Output the (x, y) coordinate of the center of the cell containing the given text.  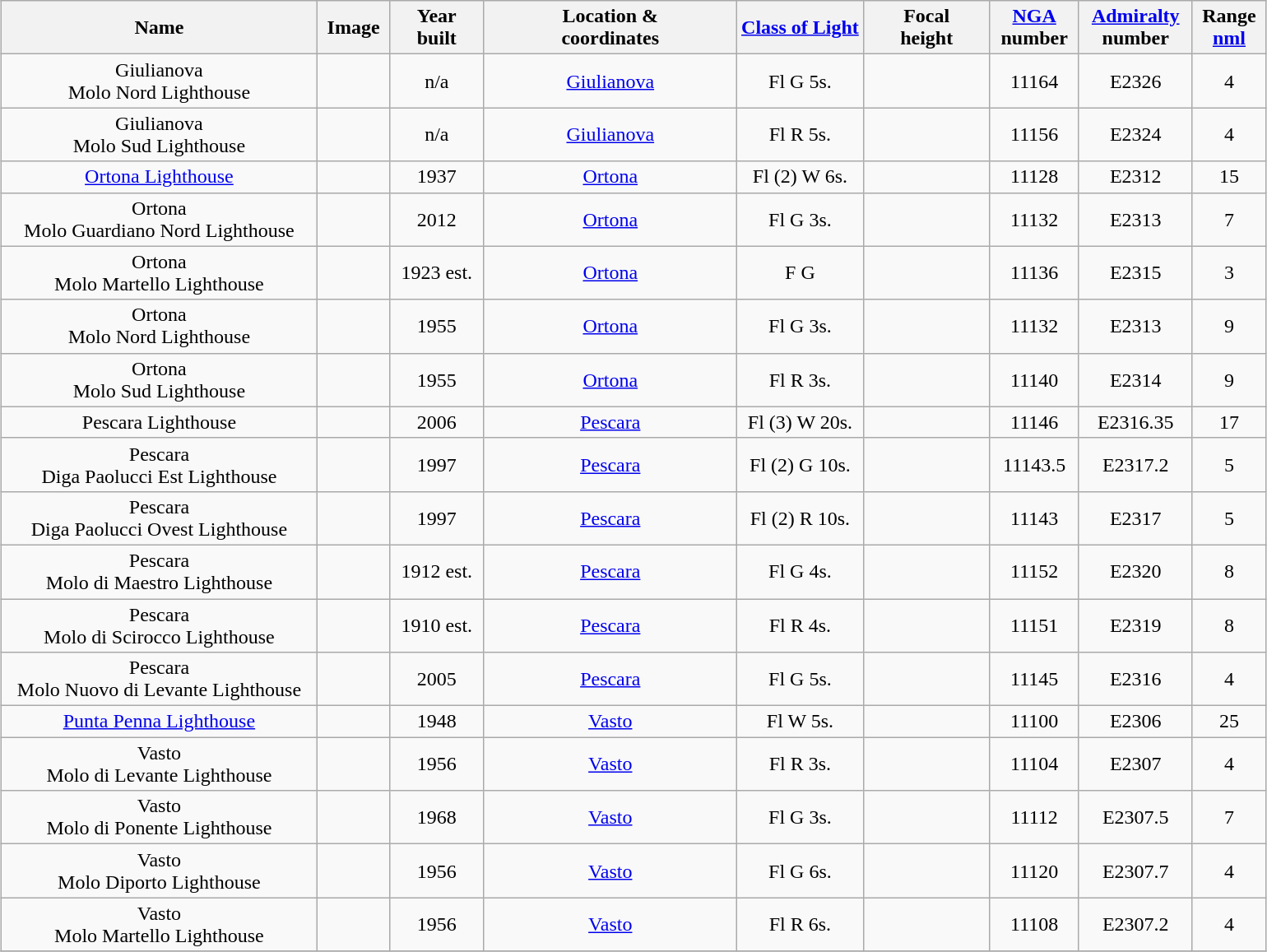
Fl G 4s. (801, 571)
1937 (437, 177)
1948 (437, 722)
E2326 (1135, 81)
11120 (1034, 871)
Ortona Lighthouse (159, 177)
2012 (437, 219)
Fl (2) W 6s. (801, 177)
11146 (1034, 422)
Fl W 5s. (801, 722)
1912 est. (437, 571)
E2324 (1135, 135)
11151 (1034, 625)
Fl R 4s. (801, 625)
11100 (1034, 722)
Vasto Molo di Levante Lighthouse (159, 764)
Focalheight (926, 28)
E2319 (1135, 625)
E2314 (1135, 380)
Admiraltynumber (1135, 28)
3 (1229, 273)
Giulianova Molo Sud Lighthouse (159, 135)
NGAnumber (1034, 28)
E2307.5 (1135, 818)
Ortona Molo Sud Lighthouse (159, 380)
Pescara Molo di Scirocco Lighthouse (159, 625)
11156 (1034, 135)
11152 (1034, 571)
E2307.2 (1135, 925)
Pescara Diga Paolucci Ovest Lighthouse (159, 518)
F G (801, 273)
Name (159, 28)
11164 (1034, 81)
GiulianovaMolo Nord Lighthouse (159, 81)
11112 (1034, 818)
Image (354, 28)
E2312 (1135, 177)
1968 (437, 818)
Fl R 6s. (801, 925)
1923 est. (437, 273)
2005 (437, 680)
Ortona Molo Nord Lighthouse (159, 326)
Ortona Molo Martello Lighthouse (159, 273)
Pescara Molo di Maestro Lighthouse (159, 571)
E2315 (1135, 273)
Fl (2) G 10s. (801, 464)
Pescara Lighthouse (159, 422)
Yearbuilt (437, 28)
17 (1229, 422)
11145 (1034, 680)
Vasto Molo di Ponente Lighthouse (159, 818)
E2307.7 (1135, 871)
Punta Penna Lighthouse (159, 722)
Fl G 6s. (801, 871)
E2320 (1135, 571)
11104 (1034, 764)
11108 (1034, 925)
25 (1229, 722)
Vasto Molo Diporto Lighthouse (159, 871)
Vasto Molo Martello Lighthouse (159, 925)
11136 (1034, 273)
E2316.35 (1135, 422)
1910 est. (437, 625)
E2317.2 (1135, 464)
11143.5 (1034, 464)
Fl R 5s. (801, 135)
Ortona Molo Guardiano Nord Lighthouse (159, 219)
Fl (2) R 10s. (801, 518)
15 (1229, 177)
E2307 (1135, 764)
Pescara Molo Nuovo di Levante Lighthouse (159, 680)
11128 (1034, 177)
Fl (3) W 20s. (801, 422)
E2316 (1135, 680)
Pescara Diga Paolucci Est Lighthouse (159, 464)
11143 (1034, 518)
E2317 (1135, 518)
2006 (437, 422)
Class of Light (801, 28)
Location & coordinates (610, 28)
E2306 (1135, 722)
11140 (1034, 380)
Rangenml (1229, 28)
